Identify which cell holds the provided text, then report its (X, Y) central coordinate. 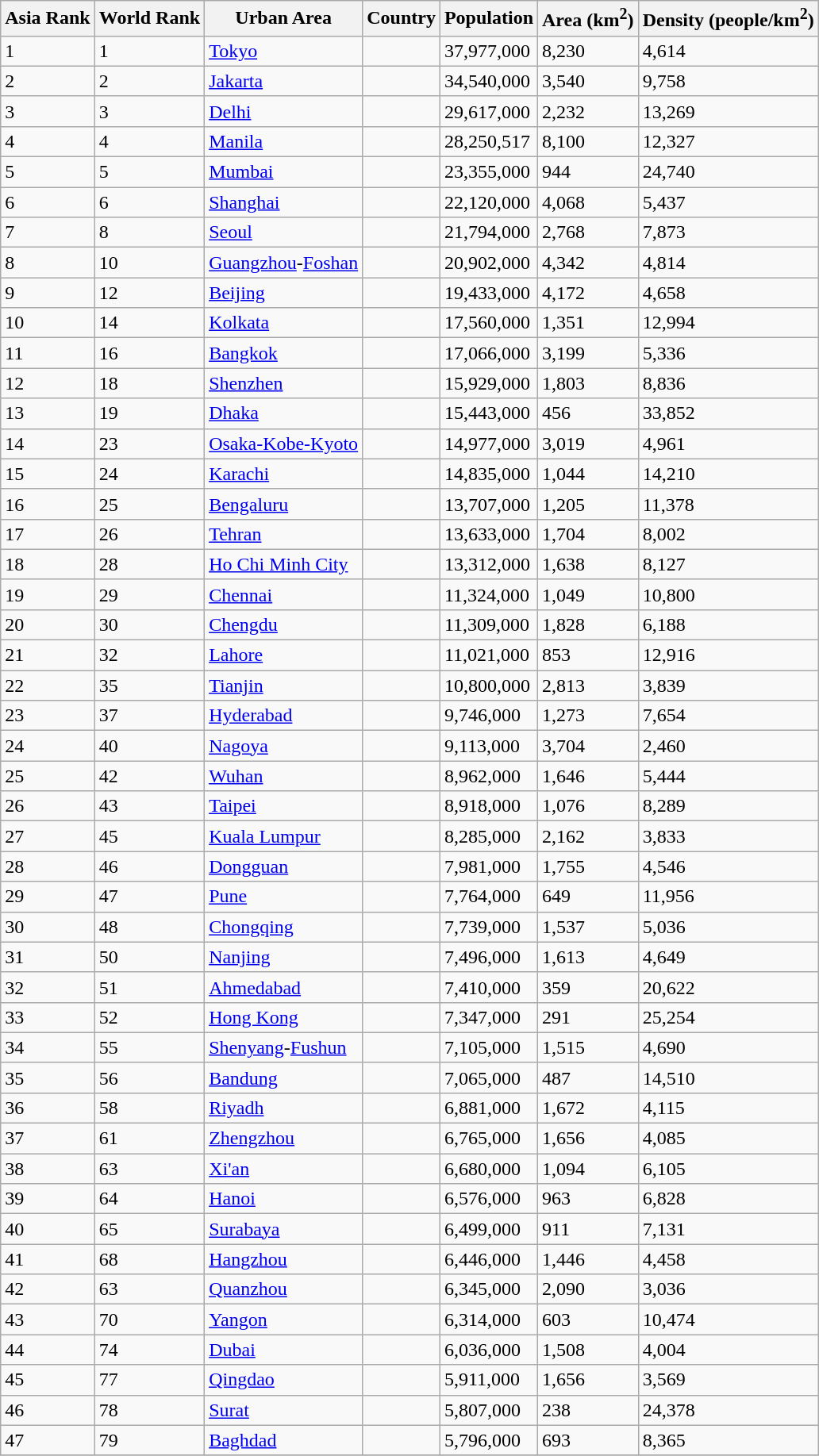
39 (48, 1199)
944 (589, 172)
24,378 (729, 1410)
6,576,000 (489, 1199)
44 (48, 1350)
4,458 (729, 1259)
963 (589, 1199)
13,312,000 (489, 564)
Hyderabad (284, 716)
3,036 (729, 1289)
7,105,000 (489, 1047)
Zhengzhou (284, 1139)
8,285,000 (489, 836)
65 (149, 1229)
Wuhan (284, 776)
10,474 (729, 1320)
25,254 (729, 1017)
8,289 (729, 806)
5,444 (729, 776)
14,510 (729, 1078)
2,090 (589, 1289)
13,633,000 (489, 534)
8,100 (589, 141)
7,764,000 (489, 897)
Shanghai (284, 202)
6,345,000 (489, 1289)
11,021,000 (489, 655)
Tehran (284, 534)
17,066,000 (489, 353)
3,199 (589, 353)
31 (48, 957)
14,835,000 (489, 474)
1,515 (589, 1047)
1,049 (589, 594)
37,977,000 (489, 51)
56 (149, 1078)
4,814 (729, 263)
2,813 (589, 686)
34,540,000 (489, 81)
359 (589, 987)
8,836 (729, 383)
12,916 (729, 655)
28,250,517 (489, 141)
1,273 (589, 716)
74 (149, 1350)
3,839 (729, 686)
77 (149, 1380)
Tokyo (284, 51)
Surat (284, 1410)
Dhaka (284, 413)
6,881,000 (489, 1108)
6,188 (729, 624)
24,740 (729, 172)
5,437 (729, 202)
Bandung (284, 1078)
9 (48, 293)
61 (149, 1139)
51 (149, 987)
22,120,000 (489, 202)
Beijing (284, 293)
10,800,000 (489, 686)
10,800 (729, 594)
4,690 (729, 1047)
5,336 (729, 353)
17,560,000 (489, 323)
8,365 (729, 1440)
291 (589, 1017)
853 (589, 655)
1,704 (589, 534)
23,355,000 (489, 172)
19,433,000 (489, 293)
Dongguan (284, 866)
3,704 (589, 746)
17 (48, 534)
50 (149, 957)
7,496,000 (489, 957)
1,446 (589, 1259)
456 (589, 413)
Hangzhou (284, 1259)
13,707,000 (489, 504)
8,962,000 (489, 776)
2,768 (589, 232)
Nagoya (284, 746)
7,065,000 (489, 1078)
7,739,000 (489, 927)
1,803 (589, 383)
20,622 (729, 987)
11,378 (729, 504)
5,911,000 (489, 1380)
Karachi (284, 474)
48 (149, 927)
12,994 (729, 323)
Riyadh (284, 1108)
3,833 (729, 836)
5,796,000 (489, 1440)
Delhi (284, 111)
Seoul (284, 232)
52 (149, 1017)
Hanoi (284, 1199)
7,410,000 (489, 987)
Osaka-Kobe-Kyoto (284, 444)
487 (589, 1078)
6,036,000 (489, 1350)
Chennai (284, 594)
21,794,000 (489, 232)
Population (489, 19)
Taipei (284, 806)
11,309,000 (489, 624)
4,649 (729, 957)
6,105 (729, 1169)
22 (48, 686)
4,004 (729, 1350)
15,443,000 (489, 413)
58 (149, 1108)
1,044 (589, 474)
4,172 (589, 293)
8,918,000 (489, 806)
1,828 (589, 624)
34 (48, 1047)
8,127 (729, 564)
6,499,000 (489, 1229)
Ho Chi Minh City (284, 564)
13 (48, 413)
Area (km2) (589, 19)
41 (48, 1259)
Urban Area (284, 19)
7,873 (729, 232)
1,672 (589, 1108)
Kolkata (284, 323)
6,765,000 (489, 1139)
Manila (284, 141)
4,068 (589, 202)
4,546 (729, 866)
1,638 (589, 564)
21 (48, 655)
4,658 (729, 293)
Guangzhou-Foshan (284, 263)
7,131 (729, 1229)
Asia Rank (48, 19)
Xi'an (284, 1169)
3,019 (589, 444)
8,002 (729, 534)
Chongqing (284, 927)
1,094 (589, 1169)
4,961 (729, 444)
6,446,000 (489, 1259)
Tianjin (284, 686)
13,269 (729, 111)
Kuala Lumpur (284, 836)
3,540 (589, 81)
1,351 (589, 323)
9,746,000 (489, 716)
33 (48, 1017)
Surabaya (284, 1229)
Mumbai (284, 172)
7 (48, 232)
7,654 (729, 716)
4,342 (589, 263)
29,617,000 (489, 111)
70 (149, 1320)
4,614 (729, 51)
693 (589, 1440)
1,205 (589, 504)
9,758 (729, 81)
911 (589, 1229)
1,508 (589, 1350)
6,314,000 (489, 1320)
649 (589, 897)
Yangon (284, 1320)
78 (149, 1410)
Jakarta (284, 81)
2,162 (589, 836)
1,646 (589, 776)
20 (48, 624)
Lahore (284, 655)
4,115 (729, 1108)
Ahmedabad (284, 987)
27 (48, 836)
20,902,000 (489, 263)
1,613 (589, 957)
2,460 (729, 746)
Bangkok (284, 353)
7,981,000 (489, 866)
33,852 (729, 413)
Shenzhen (284, 383)
11,324,000 (489, 594)
6,828 (729, 1199)
15,929,000 (489, 383)
5,036 (729, 927)
38 (48, 1169)
Nanjing (284, 957)
603 (589, 1320)
11,956 (729, 897)
6,680,000 (489, 1169)
3,569 (729, 1380)
1,076 (589, 806)
55 (149, 1047)
11 (48, 353)
5,807,000 (489, 1410)
Bengaluru (284, 504)
12,327 (729, 141)
1,755 (589, 866)
Shenyang-Fushun (284, 1047)
1,537 (589, 927)
Baghdad (284, 1440)
238 (589, 1410)
15 (48, 474)
Chengdu (284, 624)
36 (48, 1108)
9,113,000 (489, 746)
8,230 (589, 51)
Pune (284, 897)
Quanzhou (284, 1289)
Density (people/km2) (729, 19)
14,977,000 (489, 444)
Qingdao (284, 1380)
14,210 (729, 474)
2,232 (589, 111)
World Rank (149, 19)
Hong Kong (284, 1017)
Country (402, 19)
Dubai (284, 1350)
68 (149, 1259)
79 (149, 1440)
64 (149, 1199)
7,347,000 (489, 1017)
4,085 (729, 1139)
